Capture the cell that displays the provided text and extract its (X, Y) central coordinate. 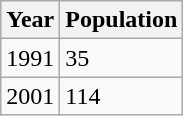
2001 (30, 96)
1991 (30, 58)
35 (122, 58)
114 (122, 96)
Population (122, 20)
Year (30, 20)
